For the text-containing cell, return its midpoint in [x, y] coordinate format. 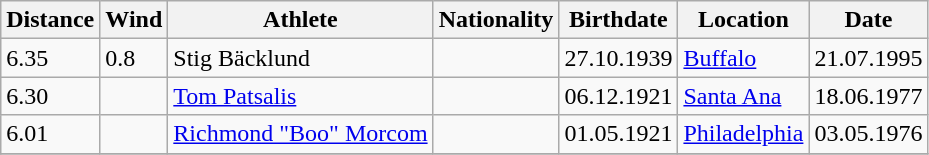
06.12.1921 [618, 96]
0.8 [134, 58]
Location [744, 20]
6.35 [50, 58]
Santa Ana [744, 96]
01.05.1921 [618, 134]
Tom Patsalis [300, 96]
Distance [50, 20]
Philadelphia [744, 134]
Wind [134, 20]
Nationality [496, 20]
Stig Bäcklund [300, 58]
Richmond "Boo" Morcom [300, 134]
27.10.1939 [618, 58]
21.07.1995 [868, 58]
Athlete [300, 20]
18.06.1977 [868, 96]
Buffalo [744, 58]
6.01 [50, 134]
Birthdate [618, 20]
Date [868, 20]
6.30 [50, 96]
03.05.1976 [868, 134]
